Determine the [x, y] coordinate at the center of the cell enclosing the given text.  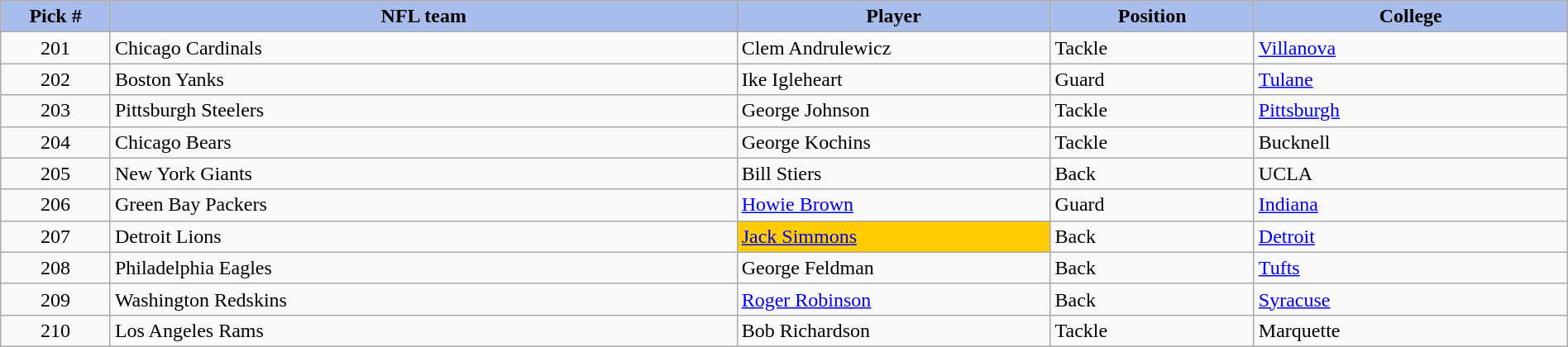
Los Angeles Rams [423, 330]
Detroit Lions [423, 236]
201 [56, 48]
College [1411, 17]
Marquette [1411, 330]
Bob Richardson [893, 330]
New York Giants [423, 173]
206 [56, 205]
George Kochins [893, 142]
Detroit [1411, 236]
Tufts [1411, 268]
Ike Igleheart [893, 79]
Clem Andrulewicz [893, 48]
Pick # [56, 17]
Villanova [1411, 48]
Bill Stiers [893, 173]
Washington Redskins [423, 299]
UCLA [1411, 173]
Philadelphia Eagles [423, 268]
207 [56, 236]
208 [56, 268]
203 [56, 111]
NFL team [423, 17]
Pittsburgh [1411, 111]
Chicago Cardinals [423, 48]
210 [56, 330]
Tulane [1411, 79]
Green Bay Packers [423, 205]
Syracuse [1411, 299]
Boston Yanks [423, 79]
202 [56, 79]
204 [56, 142]
Bucknell [1411, 142]
George Johnson [893, 111]
Player [893, 17]
Howie Brown [893, 205]
Chicago Bears [423, 142]
209 [56, 299]
Indiana [1411, 205]
George Feldman [893, 268]
Pittsburgh Steelers [423, 111]
Jack Simmons [893, 236]
205 [56, 173]
Roger Robinson [893, 299]
Position [1152, 17]
